Locate the cell with the specified text and output its (x, y) center coordinate. 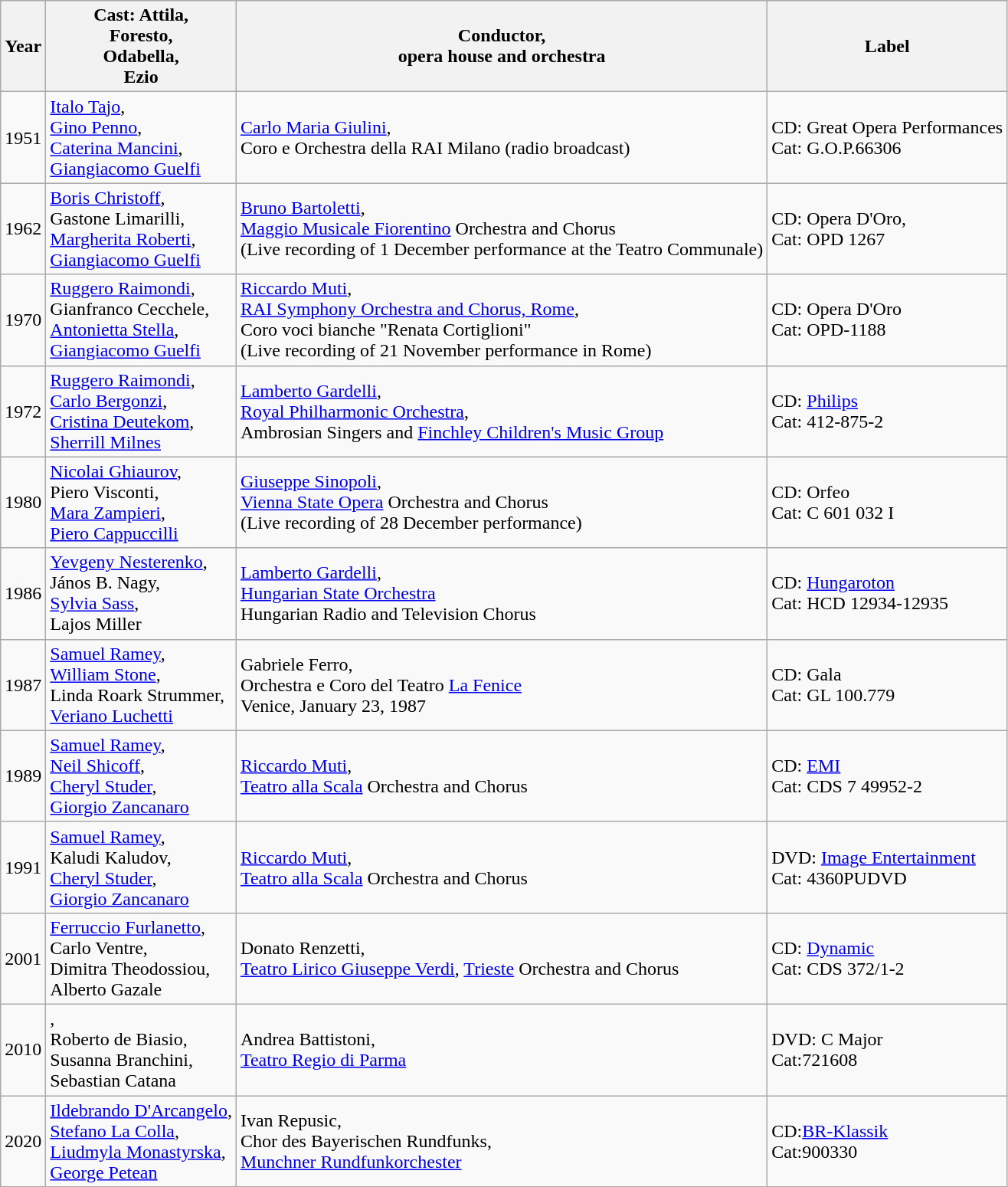
1980 (23, 503)
1962 (23, 228)
CD: Orfeo Cat: C 601 032 I (887, 503)
Conductor,opera house and orchestra (501, 46)
1970 (23, 320)
CD: GalaCat: GL 100.779 (887, 685)
Riccardo Muti,RAI Symphony Orchestra and Chorus, Rome,Coro voci bianche "Renata Cortiglioni"(Live recording of 21 November performance in Rome) (501, 320)
Ruggero Raimondi,Carlo Bergonzi,Cristina Deutekom,Sherrill Milnes (141, 411)
CD: Opera D'Oro,Cat: OPD 1267 (887, 228)
,Roberto de Biasio,Susanna Branchini,Sebastian Catana (141, 1050)
DVD: Image Entertainment Cat: 4360PUDVD (887, 867)
CD: Great Opera PerformancesCat: G.O.P.66306 (887, 138)
Carlo Maria Giulini,Coro e Orchestra della RAI Milano (radio broadcast) (501, 138)
DVD: C MajorCat:721608 (887, 1050)
Italo Tajo,Gino Penno,Caterina Mancini,Giangiacomo Guelfi (141, 138)
1991 (23, 867)
Boris Christoff,Gastone Limarilli,Margherita Roberti,Giangiacomo Guelfi (141, 228)
1972 (23, 411)
Lamberto Gardelli,Hungarian State OrchestraHungarian Radio and Television Chorus (501, 593)
Samuel Ramey,Neil Shicoff,Cheryl Studer, Giorgio Zancanaro (141, 775)
CD: EMICat: CDS 7 49952-2 (887, 775)
1989 (23, 775)
Ferruccio Furlanetto,Carlo Ventre,Dimitra Theodossiou,Alberto Gazale (141, 958)
Bruno Bartoletti,Maggio Musicale Fiorentino Orchestra and Chorus(Live recording of 1 December performance at the Teatro Communale) (501, 228)
CD: HungarotonCat: HCD 12934-12935 (887, 593)
2010 (23, 1050)
Cast: Attila,Foresto,Odabella,Ezio (141, 46)
Giuseppe Sinopoli, Vienna State Opera Orchestra and Chorus(Live recording of 28 December performance) (501, 503)
1986 (23, 593)
1951 (23, 138)
CD:BR-KlassikCat:900330 (887, 1142)
Year (23, 46)
Lamberto Gardelli,Royal Philharmonic Orchestra,Ambrosian Singers and Finchley Children's Music Group (501, 411)
CD: Opera D'OroCat: OPD-1188 (887, 320)
Nicolai Ghiaurov,Piero Visconti,Mara Zampieri,Piero Cappuccilli (141, 503)
Samuel Ramey,Kaludi Kaludov,Cheryl Studer, Giorgio Zancanaro (141, 867)
Ivan Repusic,Chor des Bayerischen Rundfunks,Munchner Rundfunkorchester (501, 1142)
Gabriele Ferro,Orchestra e Coro del Teatro La FeniceVenice, January 23, 1987 (501, 685)
CD: PhilipsCat: 412-875-2 (887, 411)
Ruggero Raimondi,Gianfranco Cecchele,Antonietta Stella,Giangiacomo Guelfi (141, 320)
CD: DynamicCat: CDS 372/1-2 (887, 958)
Donato Renzetti,Teatro Lirico Giuseppe Verdi, Trieste Orchestra and Chorus (501, 958)
Label (887, 46)
2020 (23, 1142)
Andrea Battistoni,Teatro Regio di Parma (501, 1050)
1987 (23, 685)
Samuel Ramey,William Stone,Linda Roark Strummer,Veriano Luchetti (141, 685)
Ildebrando D'Arcangelo,Stefano La Colla,Liudmyla Monastyrska,George Petean (141, 1142)
2001 (23, 958)
Yevgeny Nesterenko,János B. Nagy,Sylvia Sass,Lajos Miller (141, 593)
